Return [x, y] of the center of cell containing provided text 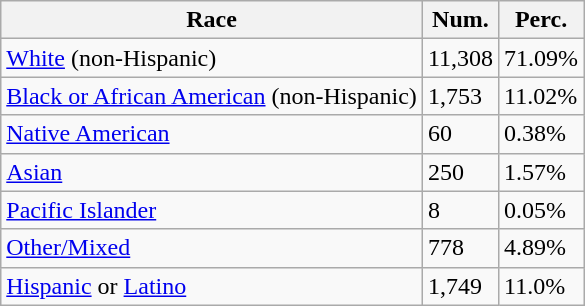
11.02% [542, 96]
11.0% [542, 286]
Hispanic or Latino [212, 286]
1,753 [460, 96]
11,308 [460, 58]
Perc. [542, 20]
Other/Mixed [212, 248]
Num. [460, 20]
71.09% [542, 58]
1.57% [542, 172]
1,749 [460, 286]
Asian [212, 172]
4.89% [542, 248]
Black or African American (non-Hispanic) [212, 96]
0.38% [542, 134]
778 [460, 248]
White (non-Hispanic) [212, 58]
Native American [212, 134]
Race [212, 20]
0.05% [542, 210]
8 [460, 210]
Pacific Islander [212, 210]
60 [460, 134]
250 [460, 172]
